Find where the given text appears and provide that cell's center as [x, y] coordinate. 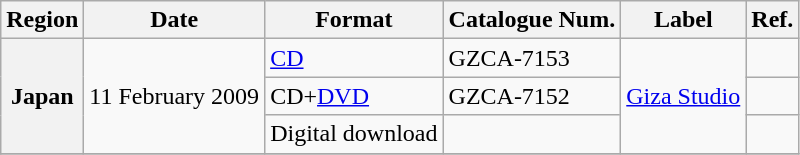
Format [354, 20]
CD+DVD [354, 96]
CD [354, 58]
11 February 2009 [174, 96]
Digital download [354, 134]
Ref. [772, 20]
Label [684, 20]
Region [42, 20]
Date [174, 20]
GZCA-7153 [532, 58]
Japan [42, 96]
Catalogue Num. [532, 20]
Giza Studio [684, 96]
GZCA-7152 [532, 96]
